Detect which cell encompasses the target text, then output its [x, y] center coordinate. 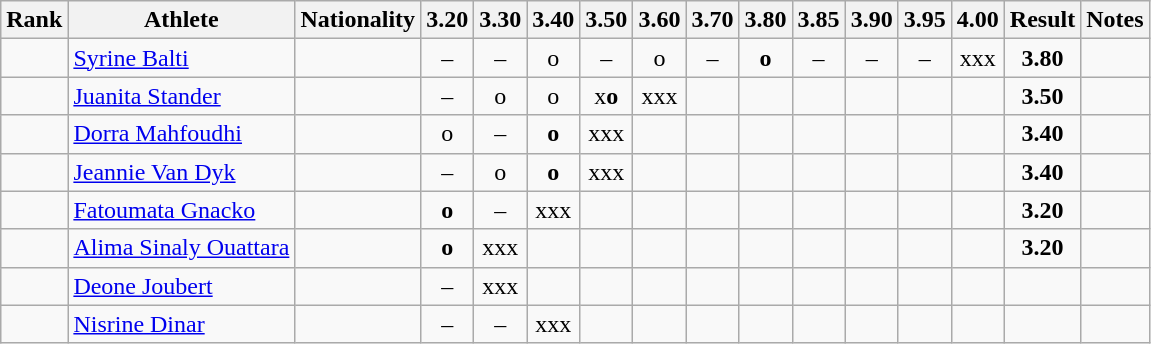
3.85 [818, 20]
Dorra Mahfoudhi [182, 134]
Alima Sinaly Ouattara [182, 248]
Nisrine Dinar [182, 324]
3.30 [500, 20]
Deone Joubert [182, 286]
Juanita Stander [182, 96]
xo [606, 96]
Syrine Balti [182, 58]
Nationality [358, 20]
3.90 [872, 20]
3.95 [924, 20]
3.60 [660, 20]
Rank [34, 20]
Athlete [182, 20]
4.00 [978, 20]
Fatoumata Gnacko [182, 210]
3.70 [712, 20]
Result [1042, 20]
Notes [1115, 20]
Jeannie Van Dyk [182, 172]
